Search for the cell housing the specified text and yield its [X, Y] center coordinate. 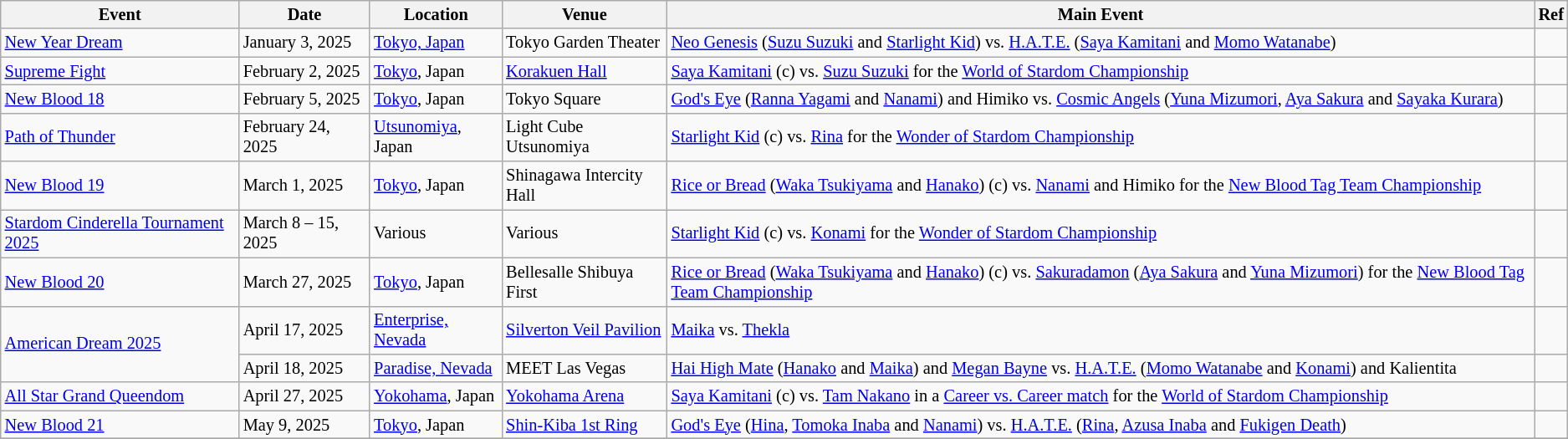
Korakuen Hall [584, 71]
Utsunomiya, Japan [436, 137]
Shin-Kiba 1st Ring [584, 425]
February 5, 2025 [304, 99]
Yokohama Arena [584, 396]
Enterprise, Nevada [436, 330]
Rice or Bread (Waka Tsukiyama and Hanako) (c) vs. Nanami and Himiko for the New Blood Tag Team Championship [1101, 186]
January 3, 2025 [304, 43]
May 9, 2025 [304, 425]
March 8 – 15, 2025 [304, 233]
Saya Kamitani (c) vs. Suzu Suzuki for the World of Stardom Championship [1101, 71]
American Dream 2025 [120, 345]
New Blood 19 [120, 186]
All Star Grand Queendom [120, 396]
Location [436, 14]
April 17, 2025 [304, 330]
Event [120, 14]
Hai High Mate (Hanako and Maika) and Megan Bayne vs. H.A.T.E. (Momo Watanabe and Konami) and Kalientita [1101, 368]
Maika vs. Thekla [1101, 330]
New Blood 21 [120, 425]
Yokohama, Japan [436, 396]
Neo Genesis (Suzu Suzuki and Starlight Kid) vs. H.A.T.E. (Saya Kamitani and Momo Watanabe) [1101, 43]
Main Event [1101, 14]
Stardom Cinderella Tournament 2025 [120, 233]
Venue [584, 14]
February 2, 2025 [304, 71]
February 24, 2025 [304, 137]
March 1, 2025 [304, 186]
Starlight Kid (c) vs. Konami for the Wonder of Stardom Championship [1101, 233]
Supreme Fight [120, 71]
March 27, 2025 [304, 282]
New Year Dream [120, 43]
Paradise, Nevada [436, 368]
Rice or Bread (Waka Tsukiyama and Hanako) (c) vs. Sakuradamon (Aya Sakura and Yuna Mizumori) for the New Blood Tag Team Championship [1101, 282]
Path of Thunder [120, 137]
New Blood 20 [120, 282]
Starlight Kid (c) vs. Rina for the Wonder of Stardom Championship [1101, 137]
April 27, 2025 [304, 396]
Shinagawa Intercity Hall [584, 186]
Saya Kamitani (c) vs. Tam Nakano in a Career vs. Career match for the World of Stardom Championship [1101, 396]
MEET Las Vegas [584, 368]
Silverton Veil Pavilion [584, 330]
Date [304, 14]
Light Cube Utsunomiya [584, 137]
God's Eye (Ranna Yagami and Nanami) and Himiko vs. Cosmic Angels (Yuna Mizumori, Aya Sakura and Sayaka Kurara) [1101, 99]
Tokyo Garden Theater [584, 43]
April 18, 2025 [304, 368]
Bellesalle Shibuya First [584, 282]
New Blood 18 [120, 99]
Tokyo Square [584, 99]
Ref [1551, 14]
God's Eye (Hina, Tomoka Inaba and Nanami) vs. H.A.T.E. (Rina, Azusa Inaba and Fukigen Death) [1101, 425]
